Capture the cell that displays the provided text and extract its (X, Y) central coordinate. 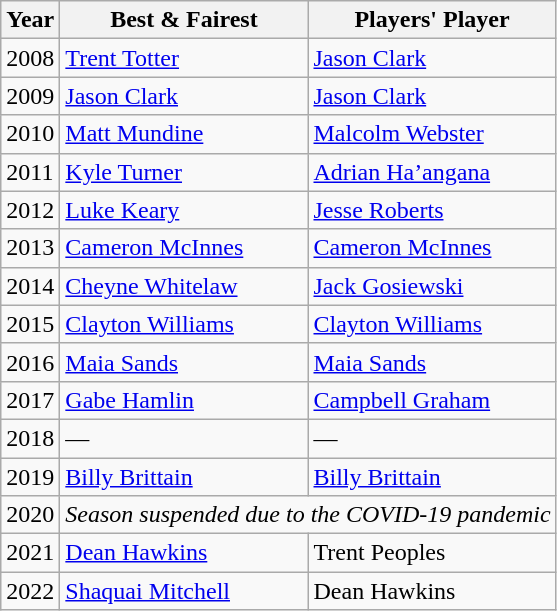
2012 (30, 210)
2016 (30, 362)
Trent Totter (184, 58)
Malcolm Webster (432, 134)
2014 (30, 286)
Jack Gosiewski (432, 286)
2019 (30, 477)
2011 (30, 172)
2008 (30, 58)
Luke Keary (184, 210)
2017 (30, 400)
2022 (30, 591)
Matt Mundine (184, 134)
Kyle Turner (184, 172)
2013 (30, 248)
2020 (30, 515)
Campbell Graham (432, 400)
Jesse Roberts (432, 210)
Gabe Hamlin (184, 400)
Adrian Ha’angana (432, 172)
Cheyne Whitelaw (184, 286)
Best & Fairest (184, 20)
2021 (30, 553)
2010 (30, 134)
2009 (30, 96)
2018 (30, 438)
Year (30, 20)
Players' Player (432, 20)
Trent Peoples (432, 553)
Shaquai Mitchell (184, 591)
Season suspended due to the COVID-19 pandemic (308, 515)
2015 (30, 324)
